Identify which cell holds the provided text, then report its [X, Y] central coordinate. 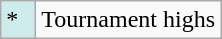
* [18, 20]
Tournament highs [128, 20]
